Scan for the cell matching the given text and deliver its (x, y) coordinate at center. 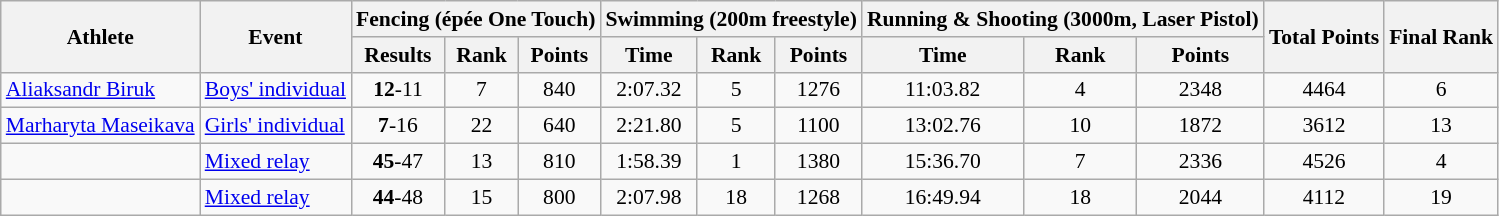
Fencing (épée One Touch) (476, 19)
Athlete (100, 36)
2:07.98 (648, 197)
7-16 (398, 126)
Aliaksandr Biruk (100, 90)
19 (1441, 197)
Boys' individual (276, 90)
Girls' individual (276, 126)
1268 (818, 197)
Total Points (1324, 36)
Swimming (200m freestyle) (731, 19)
2:21.80 (648, 126)
2336 (1200, 162)
4526 (1324, 162)
810 (559, 162)
12-11 (398, 90)
3612 (1324, 126)
4464 (1324, 90)
Event (276, 36)
13:02.76 (943, 126)
10 (1080, 126)
15 (482, 197)
2044 (1200, 197)
800 (559, 197)
2:07.32 (648, 90)
1276 (818, 90)
Final Rank (1441, 36)
45-47 (398, 162)
1100 (818, 126)
1380 (818, 162)
Marharyta Maseikava (100, 126)
44-48 (398, 197)
Results (398, 55)
2348 (1200, 90)
4112 (1324, 197)
1 (736, 162)
840 (559, 90)
Running & Shooting (3000m, Laser Pistol) (1063, 19)
640 (559, 126)
22 (482, 126)
1872 (1200, 126)
11:03.82 (943, 90)
1:58.39 (648, 162)
6 (1441, 90)
15:36.70 (943, 162)
16:49.94 (943, 197)
